Search for the cell housing the specified text and yield its [x, y] center coordinate. 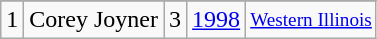
Corey Joyner [94, 20]
1998 [216, 20]
Western Illinois [312, 20]
3 [176, 20]
1 [12, 20]
